Provide the (x, y) coordinate of the cell's center where the given text is located.  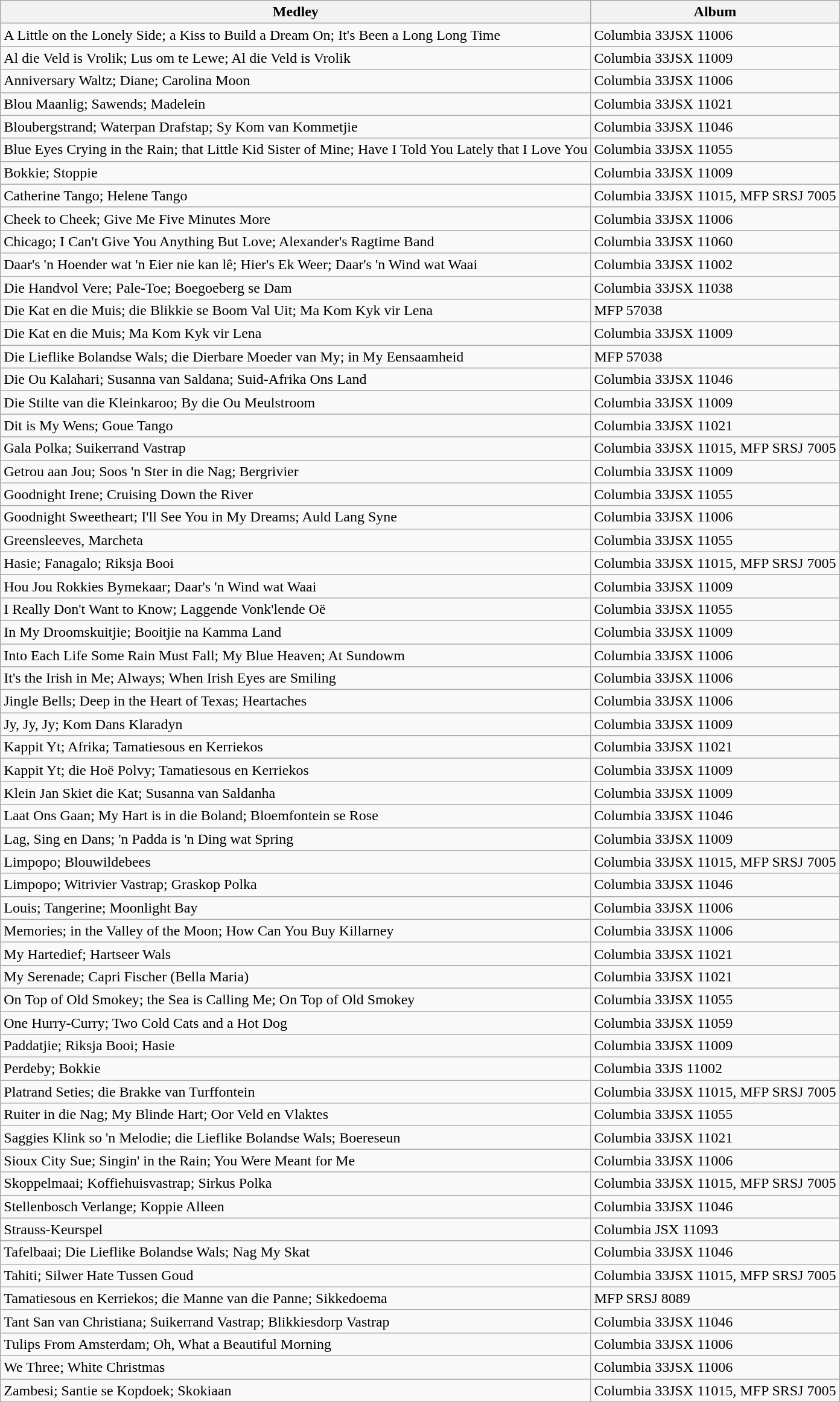
Tamatiesous en Kerriekos; die Manne van die Panne; Sikkedoema (296, 1298)
Paddatjie; Riksja Booi; Hasie (296, 1046)
Chicago; I Can't Give You Anything But Love; Alexander's Ragtime Band (296, 241)
Tafelbaai; Die Lieflike Bolandse Wals; Nag My Skat (296, 1252)
Goodnight Sweetheart; I'll See You in My Dreams; Auld Lang Syne (296, 517)
Columbia 33JSX 11059 (715, 1023)
Stellenbosch Verlange; Koppie Alleen (296, 1206)
Al die Veld is Vrolik; Lus om te Lewe; Al die Veld is Vrolik (296, 58)
Tulips From Amsterdam; Oh, What a Beautiful Morning (296, 1344)
Limpopo; Blouwildebees (296, 862)
Hou Jou Rokkies Bymekaar; Daar's 'n Wind wat Waai (296, 586)
Columbia 33JSX 11060 (715, 241)
Die Handvol Vere; Pale-Toe; Boegoeberg se Dam (296, 288)
Dit is My Wens; Goue Tango (296, 425)
Tahiti; Silwer Hate Tussen Goud (296, 1275)
Anniversary Waltz; Diane; Carolina Moon (296, 81)
My Serenade; Capri Fischer (Bella Maria) (296, 977)
Die Kat en die Muis; Ma Kom Kyk vir Lena (296, 334)
In My Droomskuitjie; Booitjie na Kamma Land (296, 632)
Into Each Life Some Rain Must Fall; My Blue Heaven; At Sundowm (296, 655)
Goodnight Irene; Cruising Down the River (296, 494)
Perdeby; Bokkie (296, 1069)
Zambesi; Santie se Kopdoek; Skokiaan (296, 1390)
Columbia 33JSX 11038 (715, 288)
My Hartedief; Hartseer Wals (296, 954)
Platrand Seties; die Brakke van Turffontein (296, 1092)
A Little on the Lonely Side; a Kiss to Build a Dream On; It's Been a Long Long Time (296, 35)
Memories; in the Valley of the Moon; How Can You Buy Killarney (296, 931)
Greensleeves, Marcheta (296, 540)
Louis; Tangerine; Moonlight Bay (296, 908)
Ruiter in die Nag; My Blinde Hart; Oor Veld en Vlaktes (296, 1115)
Die Lieflike Bolandse Wals; die Dierbare Moeder van My; in My Eensaamheid (296, 357)
Blou Maanlig; Sawends; Madelein (296, 104)
Tant San van Christiana; Suikerrand Vastrap; Blikkiesdorp Vastrap (296, 1321)
Lag, Sing en Dans; 'n Padda is 'n Ding wat Spring (296, 839)
Gala Polka; Suikerrand Vastrap (296, 448)
I Really Don't Want to Know; Laggende Vonk'lende Oë (296, 609)
Die Ou Kalahari; Susanna van Saldana; Suid-Afrika Ons Land (296, 380)
Skoppelmaai; Koffiehuisvastrap; Sirkus Polka (296, 1184)
It's the Irish in Me; Always; When Irish Eyes are Smiling (296, 678)
Jingle Bells; Deep in the Heart of Texas; Heartaches (296, 701)
Saggies Klink so 'n Melodie; die Lieflike Bolandse Wals; Boereseun (296, 1138)
Bokkie; Stoppie (296, 173)
Blue Eyes Crying in the Rain; that Little Kid Sister of Mine; Have I Told You Lately that I Love You (296, 150)
Bloubergstrand; Waterpan Drafstap; Sy Kom van Kommetjie (296, 127)
Daar's 'n Hoender wat 'n Eier nie kan lê; Hier's Ek Weer; Daar's 'n Wind wat Waai (296, 264)
Columbia JSX 11093 (715, 1229)
Limpopo; Witrivier Vastrap; Graskop Polka (296, 885)
Album (715, 12)
Die Stilte van die Kleinkaroo; By die Ou Meulstroom (296, 403)
Kappit Yt; Afrika; Tamatiesous en Kerriekos (296, 747)
Sioux City Sue; Singin' in the Rain; You Were Meant for Me (296, 1161)
Medley (296, 12)
Hasie; Fanagalo; Riksja Booi (296, 563)
Getrou aan Jou; Soos 'n Ster in die Nag; Bergrivier (296, 471)
We Three; White Christmas (296, 1367)
Catherine Tango; Helene Tango (296, 196)
Cheek to Cheek; Give Me Five Minutes More (296, 218)
MFP SRSJ 8089 (715, 1298)
Kappit Yt; die Hoë Polvy; Tamatiesous en Kerriekos (296, 770)
On Top of Old Smokey; the Sea is Calling Me; On Top of Old Smokey (296, 999)
Klein Jan Skiet die Kat; Susanna van Saldanha (296, 793)
Jy, Jy, Jy; Kom Dans Klaradyn (296, 724)
One Hurry-Curry; Two Cold Cats and a Hot Dog (296, 1023)
Strauss-Keurspel (296, 1229)
Die Kat en die Muis; die Blikkie se Boom Val Uit; Ma Kom Kyk vir Lena (296, 311)
Columbia 33JSX 11002 (715, 264)
Laat Ons Gaan; My Hart is in die Boland; Bloemfontein se Rose (296, 816)
Columbia 33JS 11002 (715, 1069)
